Detect which cell encompasses the target text, then output its [X, Y] center coordinate. 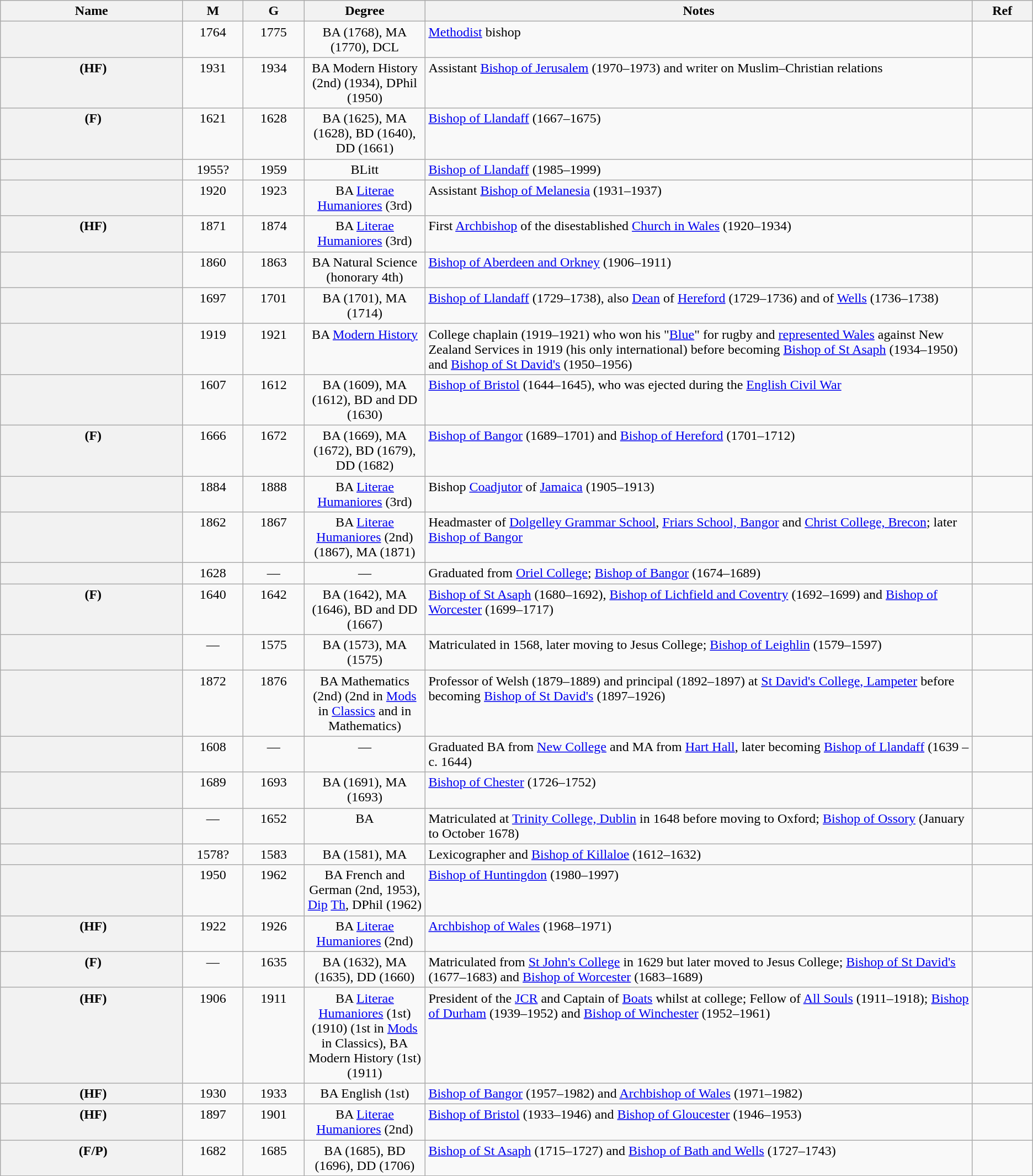
1685 [274, 1158]
1920 [213, 198]
1922 [213, 934]
BA (1625), MA (1628), BD (1640), DD (1661) [365, 134]
First Archbishop of the disestablished Church in Wales (1920–1934) [699, 234]
Assistant Bishop of Melanesia (1931–1937) [699, 198]
M [213, 11]
1764 [213, 40]
BA Literae Humaniores (1st) (1910) (1st in Mods in Classics), BA Modern History (1st) (1911) [365, 1035]
1862 [213, 538]
Degree [365, 11]
Headmaster of Dolgelley Grammar School, Friars School, Bangor and Christ College, Brecon; later Bishop of Bangor [699, 538]
1919 [213, 349]
1901 [274, 1121]
BA (1609), MA (1612), BD and DD (1630) [365, 400]
1621 [213, 134]
Archbishop of Wales (1968–1971) [699, 934]
1701 [274, 306]
BA English (1st) [365, 1093]
Bishop of Bristol (1644–1645), who was ejected during the English Civil War [699, 400]
1672 [274, 450]
1607 [213, 400]
1578? [213, 854]
(F/P) [92, 1158]
BA (1669), MA (1672), BD (1679), DD (1682) [365, 450]
1962 [274, 890]
BA (1632), MA (1635), DD (1660) [365, 969]
1863 [274, 269]
1897 [213, 1121]
BA (1573), MA (1575) [365, 652]
Lexicographer and Bishop of Killaloe (1612–1632) [699, 854]
Bishop of Huntingdon (1980–1997) [699, 890]
1906 [213, 1035]
Graduated BA from New College and MA from Hart Hall, later becoming Bishop of Llandaff (1639 – c. 1644) [699, 754]
Ref [1002, 11]
1930 [213, 1093]
1697 [213, 306]
1871 [213, 234]
BA Modern History [365, 349]
1888 [274, 493]
Matriculated in 1568, later moving to Jesus College; Bishop of Leighlin (1579–1597) [699, 652]
1689 [213, 790]
1635 [274, 969]
BA (1768), MA (1770), DCL [365, 40]
Bishop of Bristol (1933–1946) and Bishop of Gloucester (1946–1953) [699, 1121]
Bishop of Aberdeen and Orkney (1906–1911) [699, 269]
Bishop of Chester (1726–1752) [699, 790]
1921 [274, 349]
Bishop of Bangor (1957–1982) and Archbishop of Wales (1971–1982) [699, 1093]
BA (1642), MA (1646), BD and DD (1667) [365, 609]
Bishop of St Asaph (1680–1692), Bishop of Lichfield and Coventry (1692–1699) and Bishop of Worcester (1699–1717) [699, 609]
Matriculated from St John's College in 1629 but later moved to Jesus College; Bishop of St David's (1677–1683) and Bishop of Worcester (1683–1689) [699, 969]
1652 [274, 826]
1911 [274, 1035]
1860 [213, 269]
Bishop of St Asaph (1715–1727) and Bishop of Bath and Wells (1727–1743) [699, 1158]
1923 [274, 198]
BA [365, 826]
1876 [274, 703]
Assistant Bishop of Jerusalem (1970–1973) and writer on Muslim–Christian relations [699, 83]
BA Literae Humaniores (2nd) (1867), MA (1871) [365, 538]
Bishop of Llandaff (1985–1999) [699, 169]
BA (1685), BD (1696), DD (1706) [365, 1158]
1640 [213, 609]
Professor of Welsh (1879–1889) and principal (1892–1897) at St David's College, Lampeter before becoming Bishop of St David's (1897–1926) [699, 703]
BLitt [365, 169]
Name [92, 11]
1682 [213, 1158]
1950 [213, 890]
1959 [274, 169]
Bishop of Llandaff (1667–1675) [699, 134]
Methodist bishop [699, 40]
1642 [274, 609]
1775 [274, 40]
1583 [274, 854]
G [274, 11]
1693 [274, 790]
1931 [213, 83]
Bishop Coadjutor of Jamaica (1905–1913) [699, 493]
Bishop of Bangor (1689–1701) and Bishop of Hereford (1701–1712) [699, 450]
Matriculated at Trinity College, Dublin in 1648 before moving to Oxford; Bishop of Ossory (January to October 1678) [699, 826]
BA Modern History (2nd) (1934), DPhil (1950) [365, 83]
1575 [274, 652]
1955? [213, 169]
BA Mathematics (2nd) (2nd in Mods in Classics and in Mathematics) [365, 703]
1933 [274, 1093]
BA (1701), MA (1714) [365, 306]
Notes [699, 11]
BA (1691), MA (1693) [365, 790]
1608 [213, 754]
1874 [274, 234]
1884 [213, 493]
BA (1581), MA [365, 854]
1867 [274, 538]
Bishop of Llandaff (1729–1738), also Dean of Hereford (1729–1736) and of Wells (1736–1738) [699, 306]
1612 [274, 400]
BA Natural Science (honorary 4th) [365, 269]
Graduated from Oriel College; Bishop of Bangor (1674–1689) [699, 573]
1934 [274, 83]
1926 [274, 934]
BA French and German (2nd, 1953), Dip Th, DPhil (1962) [365, 890]
1666 [213, 450]
1872 [213, 703]
